Extract the [X, Y] coordinate from the center of the cell holding the provided text.  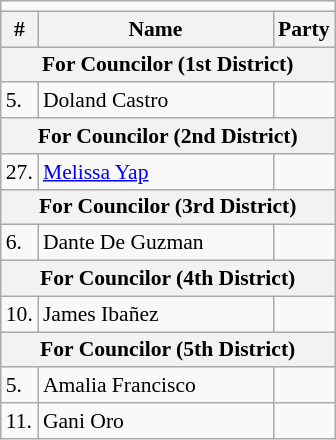
6. [20, 243]
Gani Oro [156, 421]
Melissa Yap [156, 172]
For Councilor (1st District) [168, 65]
James Ibañez [156, 314]
# [20, 29]
27. [20, 172]
Doland Castro [156, 101]
Amalia Francisco [156, 386]
Dante De Guzman [156, 243]
For Councilor (2nd District) [168, 136]
Party [304, 29]
For Councilor (5th District) [168, 350]
Name [156, 29]
10. [20, 314]
For Councilor (3rd District) [168, 207]
11. [20, 421]
For Councilor (4th District) [168, 279]
